Locate the cell with the specified text and output its [x, y] center coordinate. 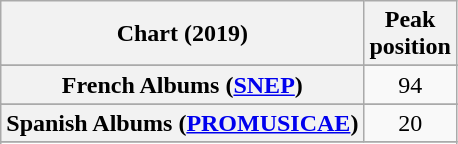
Chart (2019) [182, 34]
French Albums (SNEP) [182, 85]
Peakposition [410, 34]
94 [410, 85]
Spanish Albums (PROMUSICAE) [182, 123]
20 [410, 123]
